Identify which cell holds the provided text, then report its [x, y] central coordinate. 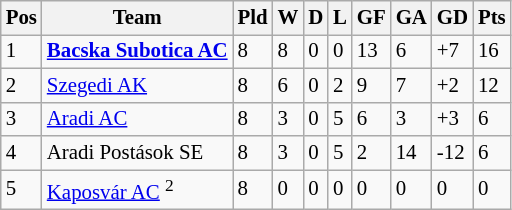
Kaposvár AC 2 [138, 190]
9 [372, 85]
Team [138, 18]
GF [372, 18]
W [288, 18]
Pos [22, 18]
L [340, 18]
1 [22, 51]
+2 [452, 85]
Pld [253, 18]
Pts [492, 18]
GA [412, 18]
4 [22, 153]
13 [372, 51]
+3 [452, 119]
Szegedi AK [138, 85]
7 [412, 85]
12 [492, 85]
14 [412, 153]
GD [452, 18]
Aradi Postások SE [138, 153]
-12 [452, 153]
D [316, 18]
+7 [452, 51]
16 [492, 51]
Aradi AC [138, 119]
Bacska Subotica AC [138, 51]
